Extract the [x, y] coordinate from the center of the cell holding the provided text.  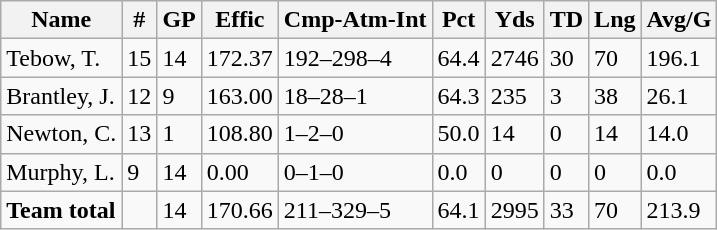
# [140, 20]
3 [566, 96]
33 [566, 210]
Pct [458, 20]
170.66 [240, 210]
1 [179, 134]
64.3 [458, 96]
15 [140, 58]
108.80 [240, 134]
Tebow, T. [62, 58]
38 [615, 96]
50.0 [458, 134]
Lng [615, 20]
30 [566, 58]
Team total [62, 210]
235 [514, 96]
GP [179, 20]
Effic [240, 20]
Brantley, J. [62, 96]
TD [566, 20]
163.00 [240, 96]
Avg/G [679, 20]
Name [62, 20]
196.1 [679, 58]
12 [140, 96]
211–329–5 [355, 210]
Murphy, L. [62, 172]
13 [140, 134]
192–298–4 [355, 58]
1–2–0 [355, 134]
2995 [514, 210]
Cmp-Atm-Int [355, 20]
26.1 [679, 96]
2746 [514, 58]
64.1 [458, 210]
64.4 [458, 58]
18–28–1 [355, 96]
Newton, C. [62, 134]
14.0 [679, 134]
213.9 [679, 210]
0.00 [240, 172]
0–1–0 [355, 172]
Yds [514, 20]
172.37 [240, 58]
